Detect which cell encompasses the target text, then output its [X, Y] center coordinate. 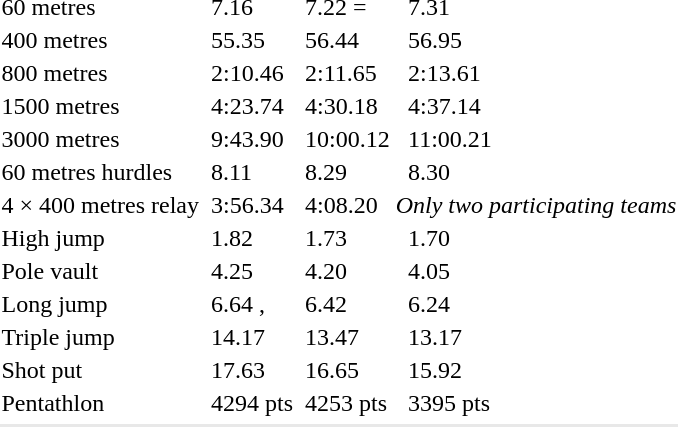
6.42 [347, 304]
16.65 [347, 370]
13.17 [542, 337]
800 metres [100, 73]
4.20 [347, 271]
55.35 [252, 40]
4:08.20 [347, 205]
14.17 [252, 337]
Pentathlon [100, 403]
1500 metres [100, 106]
2:10.46 [252, 73]
9:43.90 [252, 139]
Triple jump [100, 337]
3395 pts [542, 403]
11:00.21 [542, 139]
6.64 , [252, 304]
Shot put [100, 370]
3000 metres [100, 139]
60 metres hurdles [100, 172]
15.92 [542, 370]
17.63 [252, 370]
10:00.12 [347, 139]
1.70 [542, 238]
2:11.65 [347, 73]
400 metres [100, 40]
Pole vault [100, 271]
8.30 [542, 172]
1.82 [252, 238]
56.95 [542, 40]
4:30.18 [347, 106]
13.47 [347, 337]
1.73 [347, 238]
4 × 400 metres relay [100, 205]
4253 pts [347, 403]
56.44 [347, 40]
Only two participating teams [536, 205]
4294 pts [252, 403]
3:56.34 [252, 205]
Long jump [100, 304]
6.24 [542, 304]
8.29 [347, 172]
4:37.14 [542, 106]
4:23.74 [252, 106]
8.11 [252, 172]
High jump [100, 238]
2:13.61 [542, 73]
4.05 [542, 271]
4.25 [252, 271]
